Determine the [X, Y] coordinate at the center of the cell enclosing the given text.  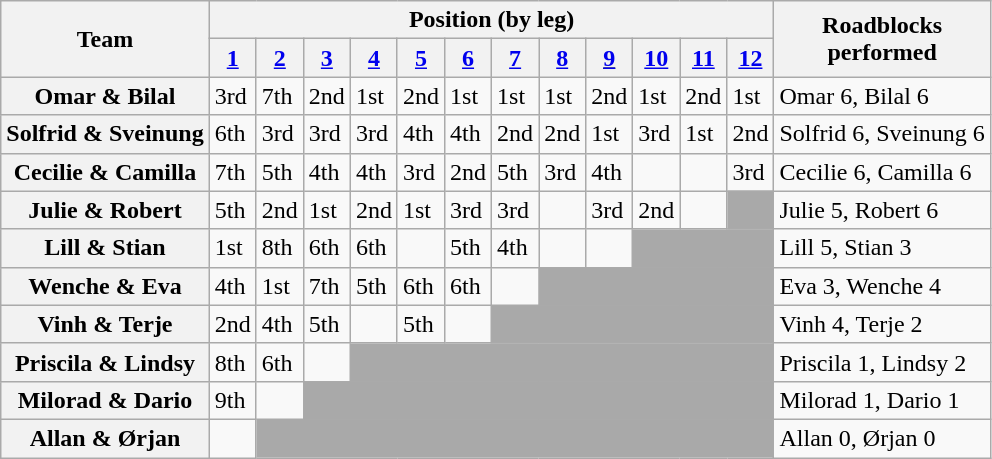
4 [374, 58]
Wenche & Eva [105, 286]
Allan 0, Ørjan 0 [882, 438]
10 [656, 58]
Solfrid 6, Sveinung 6 [882, 134]
Eva 3, Wenche 4 [882, 286]
Solfrid & Sveinung [105, 134]
Milorad & Dario [105, 400]
6 [468, 58]
8 [562, 58]
Position (by leg) [492, 20]
Lill & Stian [105, 248]
Cecilie & Camilla [105, 172]
Julie & Robert [105, 210]
3 [326, 58]
2 [280, 58]
5 [420, 58]
12 [750, 58]
1 [232, 58]
Vinh 4, Terje 2 [882, 324]
Julie 5, Robert 6 [882, 210]
Allan & Ørjan [105, 438]
Roadblocksperformed [882, 39]
9 [610, 58]
9th [232, 400]
Omar 6, Bilal 6 [882, 96]
7 [516, 58]
Milorad 1, Dario 1 [882, 400]
Lill 5, Stian 3 [882, 248]
Team [105, 39]
Omar & Bilal [105, 96]
11 [704, 58]
Vinh & Terje [105, 324]
Priscila 1, Lindsy 2 [882, 362]
Cecilie 6, Camilla 6 [882, 172]
Priscila & Lindsy [105, 362]
